Detect which cell encompasses the target text, then output its [X, Y] center coordinate. 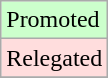
Promoted [54, 20]
Relegated [54, 58]
